Capture the cell that displays the provided text and extract its (X, Y) central coordinate. 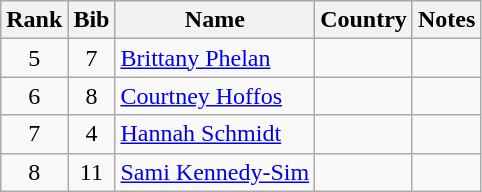
5 (34, 58)
Country (364, 20)
Bib (92, 20)
Notes (446, 20)
Rank (34, 20)
Brittany Phelan (215, 58)
Sami Kennedy-Sim (215, 172)
6 (34, 96)
Hannah Schmidt (215, 134)
11 (92, 172)
Name (215, 20)
4 (92, 134)
Courtney Hoffos (215, 96)
